Detect which cell encompasses the target text, then output its (x, y) center coordinate. 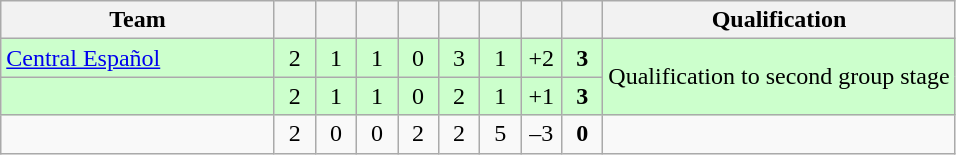
Team (138, 20)
Qualification (779, 20)
–3 (542, 134)
Central Español (138, 58)
5 (500, 134)
+2 (542, 58)
+1 (542, 96)
Qualification to second group stage (779, 77)
